Return (X, Y) of the center of cell containing provided text 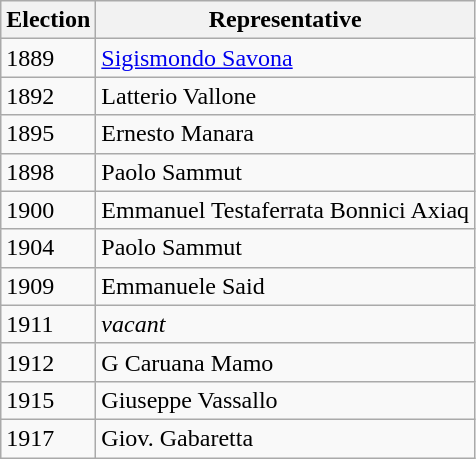
Giuseppe Vassallo (286, 400)
1904 (48, 248)
Ernesto Manara (286, 134)
vacant (286, 324)
1911 (48, 324)
G Caruana Mamo (286, 362)
Representative (286, 20)
1889 (48, 58)
1909 (48, 286)
Emmanuel Testaferrata Bonnici Axiaq (286, 210)
1900 (48, 210)
Election (48, 20)
Sigismondo Savona (286, 58)
1912 (48, 362)
Latterio Vallone (286, 96)
Emmanuele Said (286, 286)
1892 (48, 96)
Giov. Gabaretta (286, 438)
1895 (48, 134)
1915 (48, 400)
1917 (48, 438)
1898 (48, 172)
